Find where the given text appears and provide that cell's center as [X, Y] coordinate. 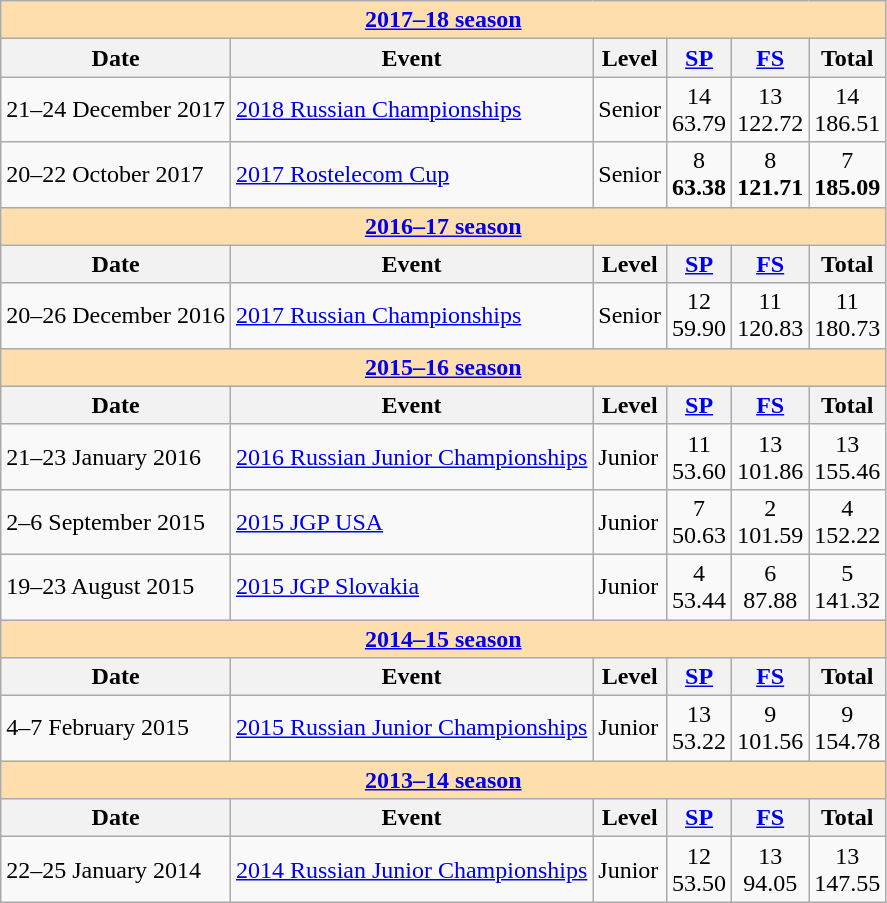
21–24 December 2017 [116, 110]
11 120.83 [770, 316]
2015 JGP USA [411, 522]
20–22 October 2017 [116, 174]
2017 Rostelecom Cup [411, 174]
14 186.51 [848, 110]
8 121.71 [770, 174]
8 63.38 [700, 174]
2015–16 season [444, 367]
11 180.73 [848, 316]
2016–17 season [444, 226]
13 122.72 [770, 110]
13 94.05 [770, 870]
9 101.56 [770, 728]
2015 Russian Junior Championships [411, 728]
2015 JGP Slovakia [411, 586]
7 185.09 [848, 174]
12 53.50 [700, 870]
21–23 January 2016 [116, 456]
6 87.88 [770, 586]
11 53.60 [700, 456]
2013–14 season [444, 780]
4 53.44 [700, 586]
20–26 December 2016 [116, 316]
2017–18 season [444, 20]
12 59.90 [700, 316]
13 101.86 [770, 456]
4 152.22 [848, 522]
19–23 August 2015 [116, 586]
9 154.78 [848, 728]
14 63.79 [700, 110]
13 53.22 [700, 728]
7 50.63 [700, 522]
4–7 February 2015 [116, 728]
5 141.32 [848, 586]
2–6 September 2015 [116, 522]
2017 Russian Championships [411, 316]
13 155.46 [848, 456]
2014–15 season [444, 639]
13 147.55 [848, 870]
2016 Russian Junior Championships [411, 456]
2014 Russian Junior Championships [411, 870]
2018 Russian Championships [411, 110]
2 101.59 [770, 522]
22–25 January 2014 [116, 870]
